Locate the cell with the specified text and output its (x, y) center coordinate. 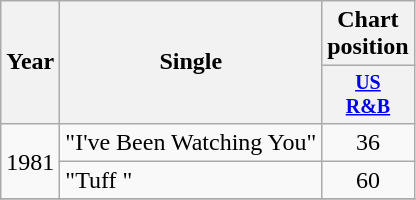
"Tuff " (191, 180)
"I've Been Watching You" (191, 142)
60 (368, 180)
1981 (30, 161)
Single (191, 62)
USR&B (368, 94)
36 (368, 142)
Chart position (368, 34)
Year (30, 62)
